Determine the (X, Y) coordinate at the center of the cell enclosing the given text.  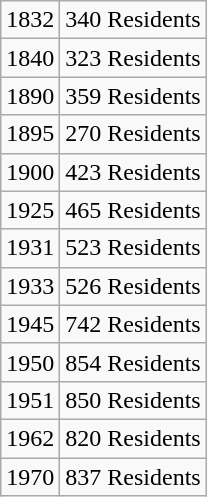
742 Residents (133, 324)
1890 (30, 96)
1900 (30, 172)
1931 (30, 248)
837 Residents (133, 477)
820 Residents (133, 438)
340 Residents (133, 20)
854 Residents (133, 362)
270 Residents (133, 134)
1950 (30, 362)
323 Residents (133, 58)
523 Residents (133, 248)
850 Residents (133, 400)
1925 (30, 210)
1962 (30, 438)
526 Residents (133, 286)
1895 (30, 134)
1945 (30, 324)
423 Residents (133, 172)
1951 (30, 400)
1933 (30, 286)
359 Residents (133, 96)
1970 (30, 477)
1840 (30, 58)
1832 (30, 20)
465 Residents (133, 210)
